Output the [x, y] coordinate of the center of the cell containing the given text.  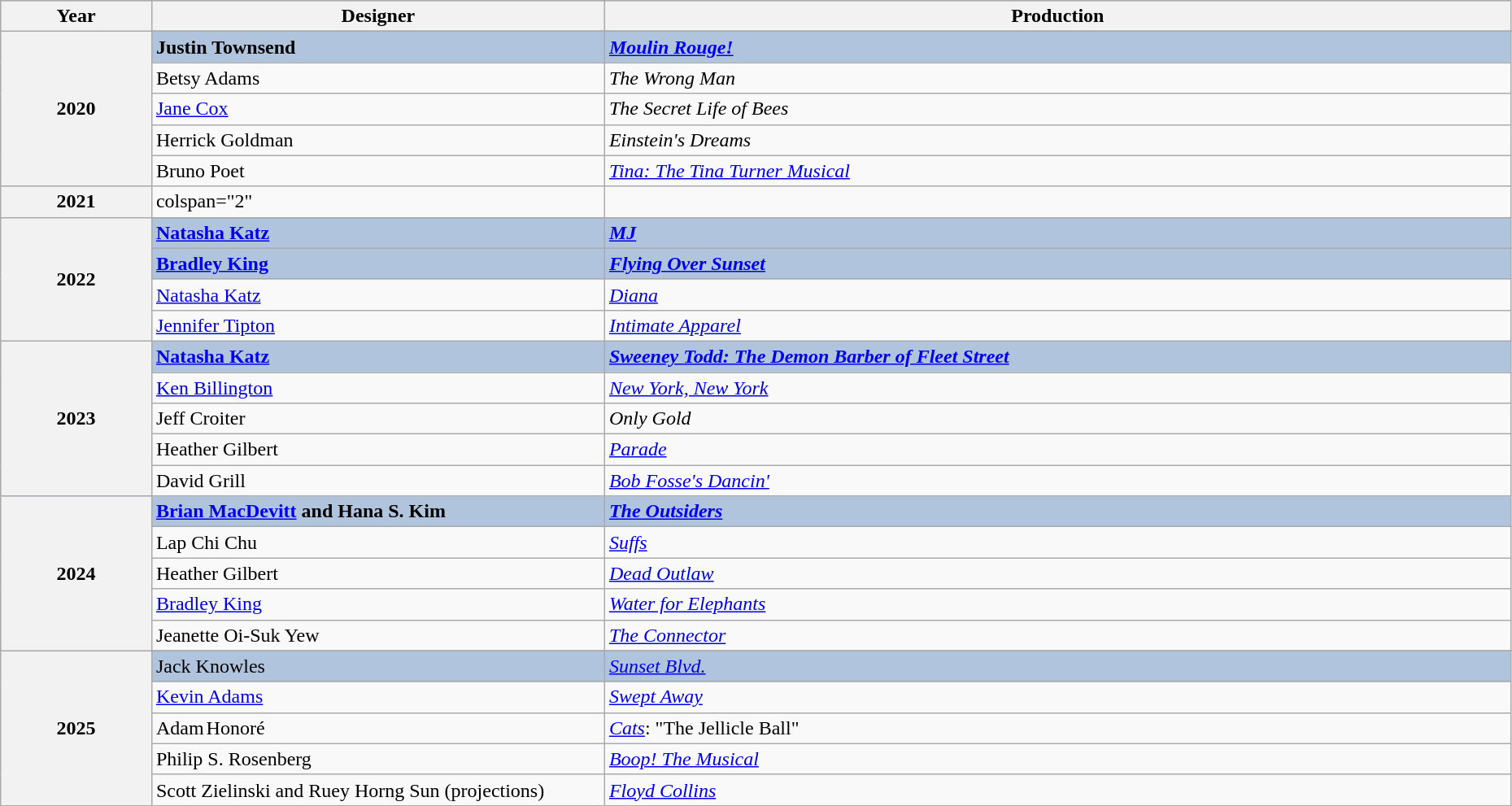
Brian MacDevitt and Hana S. Kim [377, 512]
Year [76, 16]
Diana [1057, 294]
Adam Honoré [377, 728]
Floyd Collins [1057, 790]
The Wrong Man [1057, 78]
Justin Townsend [377, 47]
Suffs [1057, 542]
Designer [377, 16]
MJ [1057, 233]
Boop! The Musical [1057, 759]
2020 [76, 109]
Sunset Blvd. [1057, 666]
The Secret Life of Bees [1057, 109]
Ken Billington [377, 388]
Lap Chi Chu [377, 542]
Tina: The Tina Turner Musical [1057, 171]
Herrick Goldman [377, 140]
Einstein's Dreams [1057, 140]
The Connector [1057, 635]
Betsy Adams [377, 78]
The Outsiders [1057, 512]
Flying Over Sunset [1057, 264]
David Grill [377, 481]
Scott Zielinski and Ruey Horng Sun (projections) [377, 790]
2022 [76, 279]
Cats: "The Jellicle Ball" [1057, 728]
2023 [76, 418]
Jack Knowles [377, 666]
2021 [76, 202]
Water for Elephants [1057, 604]
Jeff Croiter [377, 419]
Parade [1057, 450]
Intimate Apparel [1057, 325]
Production [1057, 16]
colspan="2" [377, 202]
Swept Away [1057, 697]
Only Gold [1057, 419]
Bruno Poet [377, 171]
Philip S. Rosenberg [377, 759]
Jennifer Tipton [377, 325]
2024 [76, 573]
Bob Fosse's Dancin' [1057, 481]
Jeanette Oi-Suk Yew [377, 635]
2025 [76, 728]
New York, New York [1057, 388]
Jane Cox [377, 109]
Moulin Rouge! [1057, 47]
Dead Outlaw [1057, 573]
Sweeney Todd: The Demon Barber of Fleet Street [1057, 356]
Kevin Adams [377, 697]
